Return the [x, y] coordinate for the center point of the cell that contains the specified text.  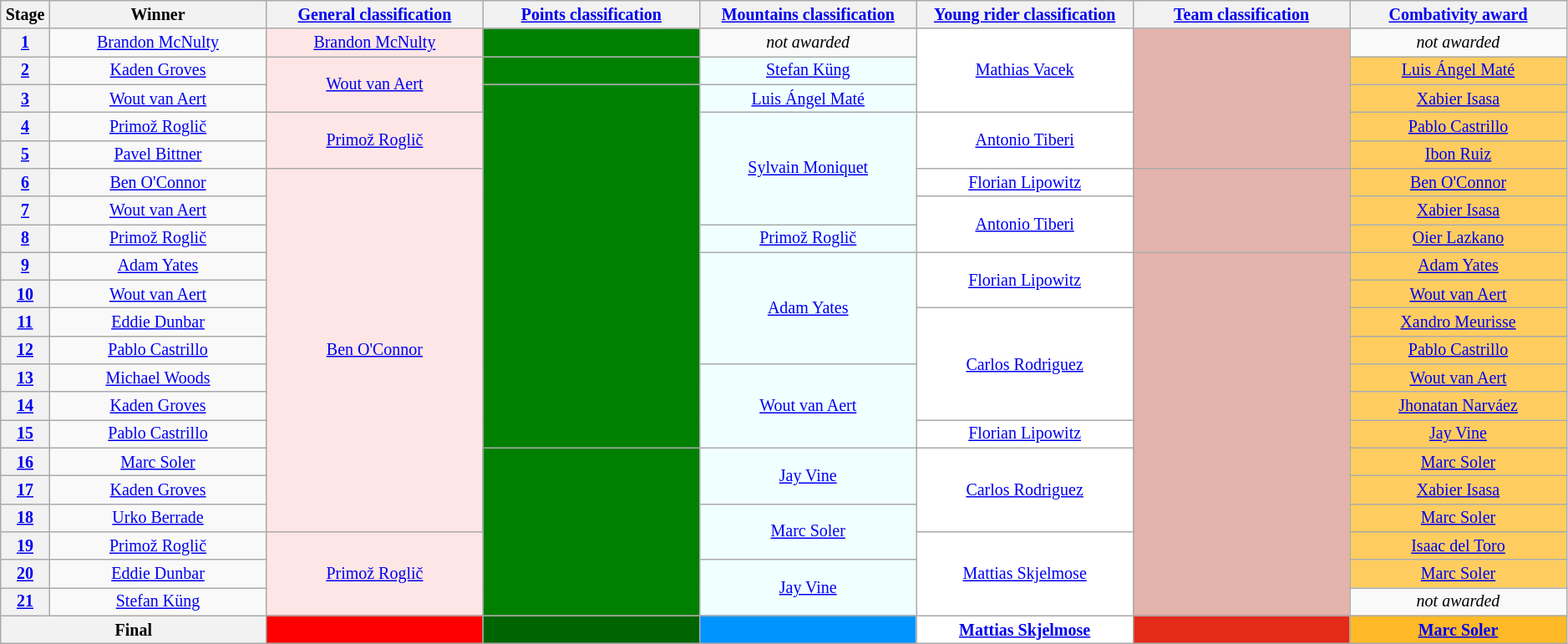
Oier Lazkano [1459, 239]
6 [25, 182]
Mountains classification [809, 15]
Young rider classification [1024, 15]
Pavel Bittner [157, 154]
16 [25, 463]
Team classification [1241, 15]
11 [25, 322]
19 [25, 546]
15 [25, 434]
General classification [374, 15]
Ibon Ruiz [1459, 154]
21 [25, 601]
17 [25, 489]
2 [25, 70]
Combativity award [1459, 15]
Stage [25, 15]
20 [25, 573]
Xandro Meurisse [1459, 322]
Jhonatan Narváez [1459, 406]
Final [134, 630]
12 [25, 351]
9 [25, 266]
Winner [157, 15]
Michael Woods [157, 378]
3 [25, 99]
10 [25, 294]
Mathias Vacek [1024, 71]
Sylvain Moniquet [809, 169]
8 [25, 239]
1 [25, 43]
5 [25, 154]
Urko Berrade [157, 518]
13 [25, 378]
Points classification [591, 15]
18 [25, 518]
4 [25, 127]
Isaac del Toro [1459, 546]
7 [25, 210]
14 [25, 406]
